Return the [X, Y] coordinate for the center point of the cell that contains the specified text.  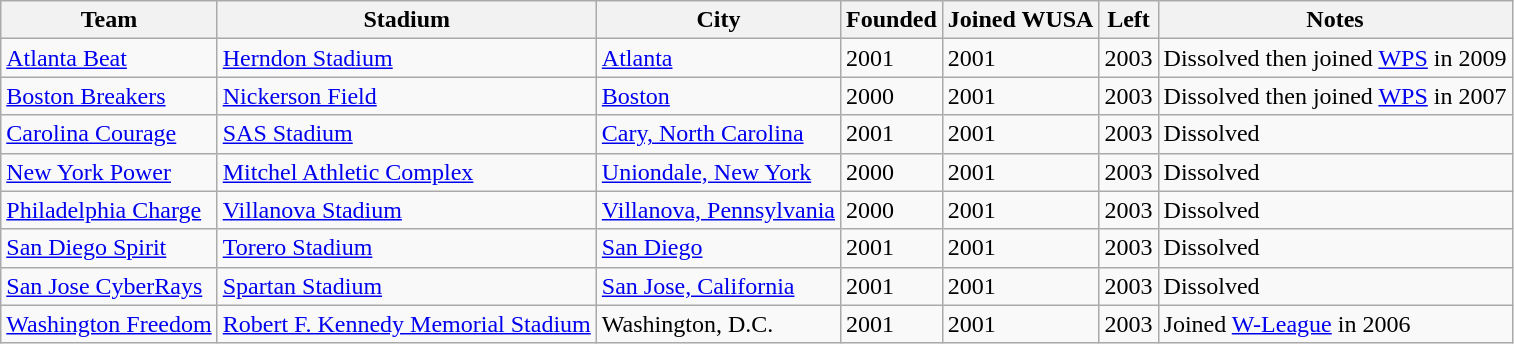
Joined WUSA [1020, 20]
Herndon Stadium [406, 58]
San Jose, California [718, 286]
Washington, D.C. [718, 324]
Atlanta [718, 58]
Joined W-League in 2006 [1335, 324]
San Diego [718, 248]
Team [109, 20]
San Jose CyberRays [109, 286]
Torero Stadium [406, 248]
Uniondale, New York [718, 172]
Boston Breakers [109, 96]
Cary, North Carolina [718, 134]
SAS Stadium [406, 134]
Spartan Stadium [406, 286]
Founded [892, 20]
Mitchel Athletic Complex [406, 172]
Boston [718, 96]
Atlanta Beat [109, 58]
Left [1128, 20]
Stadium [406, 20]
Carolina Courage [109, 134]
Villanova, Pennsylvania [718, 210]
Washington Freedom [109, 324]
Philadelphia Charge [109, 210]
San Diego Spirit [109, 248]
Dissolved then joined WPS in 2009 [1335, 58]
Dissolved then joined WPS in 2007 [1335, 96]
Notes [1335, 20]
New York Power [109, 172]
City [718, 20]
Nickerson Field [406, 96]
Villanova Stadium [406, 210]
Robert F. Kennedy Memorial Stadium [406, 324]
